Identify which cell holds the provided text, then report its [X, Y] central coordinate. 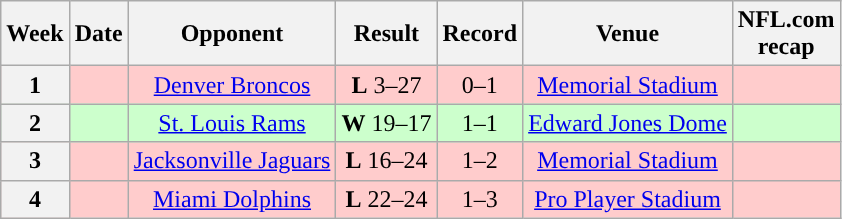
Miami Dolphins [232, 199]
1–2 [480, 161]
0–1 [480, 85]
Edward Jones Dome [628, 123]
St. Louis Rams [232, 123]
NFL.comrecap [786, 34]
L 22–24 [386, 199]
Opponent [232, 34]
Record [480, 34]
1 [35, 85]
Week [35, 34]
1–3 [480, 199]
W 19–17 [386, 123]
Venue [628, 34]
Jacksonville Jaguars [232, 161]
Result [386, 34]
2 [35, 123]
L 3–27 [386, 85]
1–1 [480, 123]
3 [35, 161]
Denver Broncos [232, 85]
4 [35, 199]
Date [98, 34]
Pro Player Stadium [628, 199]
L 16–24 [386, 161]
